Capture the cell that displays the provided text and extract its [X, Y] central coordinate. 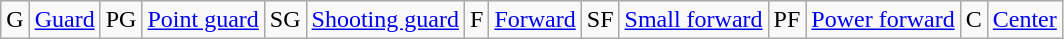
SG [285, 20]
F [476, 20]
PF [787, 20]
Small forward [694, 20]
Guard [64, 20]
Shooting guard [385, 20]
Center [1024, 20]
Forward [535, 20]
G [15, 20]
C [974, 20]
PG [121, 20]
Power forward [883, 20]
SF [600, 20]
Point guard [203, 20]
